Determine the (x, y) coordinate at the center of the cell enclosing the given text.  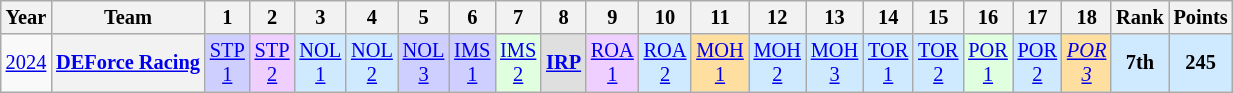
TOR2 (938, 63)
16 (988, 17)
7th (1140, 63)
Team (128, 17)
POR1 (988, 63)
2 (272, 17)
11 (720, 17)
5 (424, 17)
STP1 (228, 63)
IMS1 (472, 63)
Year (26, 17)
Points (1201, 17)
13 (834, 17)
IMS2 (518, 63)
NOL1 (321, 63)
14 (888, 17)
1 (228, 17)
15 (938, 17)
TOR1 (888, 63)
MOH3 (834, 63)
ROA1 (612, 63)
ROA2 (666, 63)
17 (1038, 17)
3 (321, 17)
NOL2 (372, 63)
9 (612, 17)
STP2 (272, 63)
POR3 (1086, 63)
7 (518, 17)
8 (564, 17)
MOH1 (720, 63)
4 (372, 17)
12 (778, 17)
MOH2 (778, 63)
2024 (26, 63)
18 (1086, 17)
NOL3 (424, 63)
10 (666, 17)
Rank (1140, 17)
245 (1201, 63)
6 (472, 17)
IRP (564, 63)
DEForce Racing (128, 63)
POR2 (1038, 63)
